Output the [x, y] coordinate of the center of the cell containing the given text.  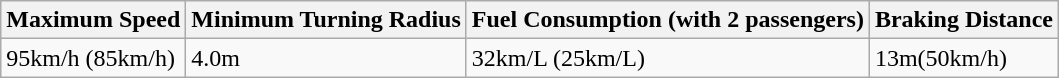
13m(50km/h) [964, 58]
Fuel Consumption (with 2 passengers) [668, 20]
Maximum Speed [94, 20]
32km/L (25km/L) [668, 58]
4.0m [326, 58]
Minimum Turning Radius [326, 20]
Braking Distance [964, 20]
95km/h (85km/h) [94, 58]
